Identify which cell holds the provided text, then report its (x, y) central coordinate. 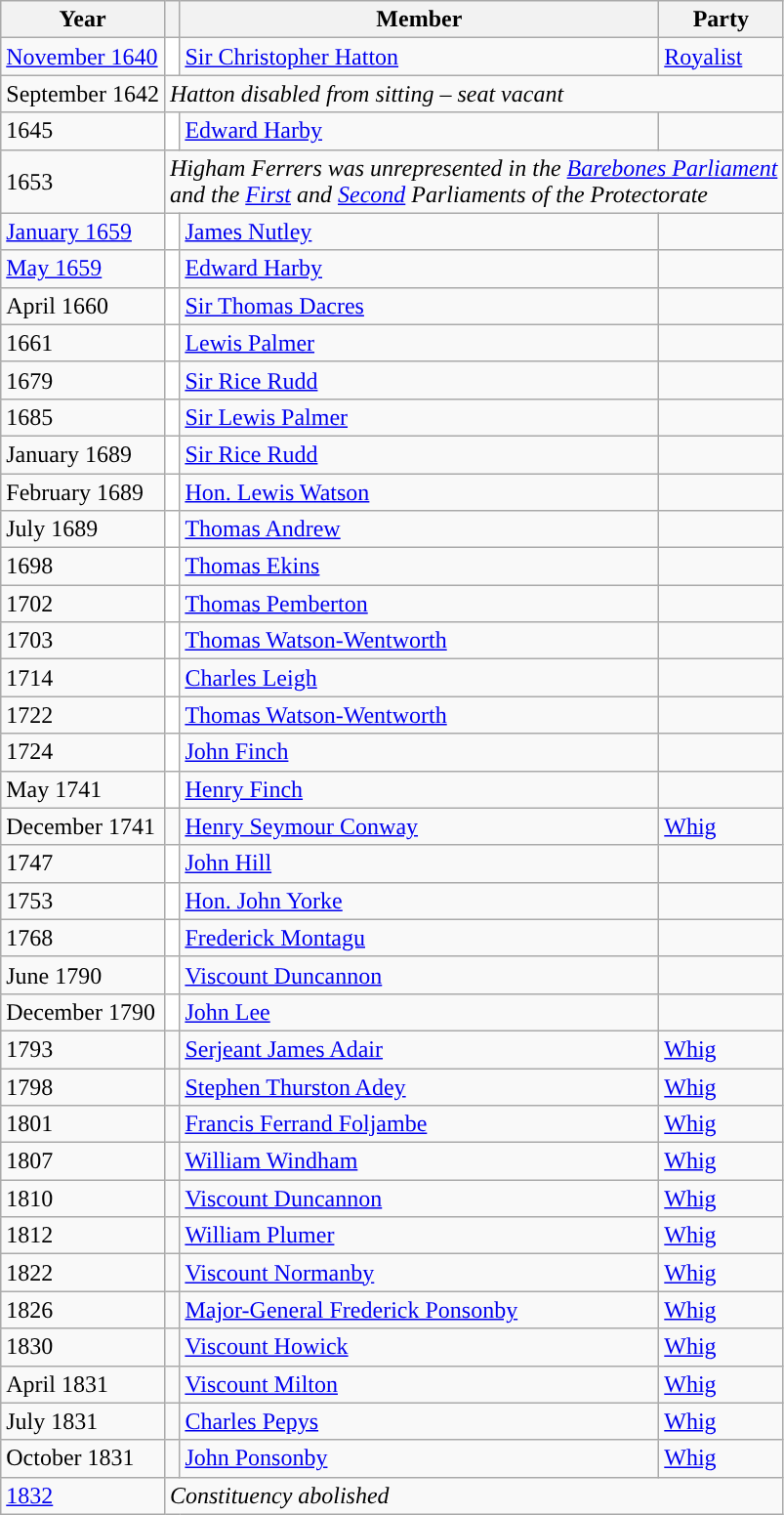
Henry Seymour Conway (420, 826)
John Lee (420, 1012)
1661 (83, 343)
1645 (83, 131)
Serjeant James Adair (420, 1049)
Member (420, 20)
1679 (83, 380)
1810 (83, 1199)
William Plumer (420, 1236)
May 1741 (83, 789)
1832 (83, 1495)
1807 (83, 1161)
Sir Lewis Palmer (420, 417)
Frederick Montagu (420, 938)
Henry Finch (420, 789)
Viscount Milton (420, 1384)
July 1831 (83, 1421)
Viscount Howick (420, 1347)
1724 (83, 752)
1702 (83, 604)
November 1640 (83, 57)
April 1831 (83, 1384)
1703 (83, 641)
July 1689 (83, 529)
June 1790 (83, 975)
Lewis Palmer (420, 343)
1798 (83, 1087)
October 1831 (83, 1458)
1822 (83, 1273)
1653 (83, 182)
Thomas Andrew (420, 529)
Hon. Lewis Watson (420, 491)
Stephen Thurston Adey (420, 1087)
May 1659 (83, 269)
John Hill (420, 863)
Sir Thomas Dacres (420, 306)
Thomas Pemberton (420, 604)
Royalist (721, 57)
Year (83, 20)
1812 (83, 1236)
April 1660 (83, 306)
Higham Ferrers was unrepresented in the Barebones Parliament and the First and Second Parliaments of the Protectorate (473, 182)
Francis Ferrand Foljambe (420, 1124)
Major-General Frederick Ponsonby (420, 1310)
Viscount Normanby (420, 1273)
January 1689 (83, 454)
Charles Pepys (420, 1421)
1768 (83, 938)
John Ponsonby (420, 1458)
1714 (83, 678)
Hon. John Yorke (420, 901)
Hatton disabled from sitting – seat vacant (473, 94)
Constituency abolished (473, 1495)
1801 (83, 1124)
February 1689 (83, 491)
1685 (83, 417)
John Finch (420, 752)
December 1790 (83, 1012)
December 1741 (83, 826)
1793 (83, 1049)
1722 (83, 715)
1830 (83, 1347)
1747 (83, 863)
1753 (83, 901)
William Windham (420, 1161)
Charles Leigh (420, 678)
1698 (83, 567)
Thomas Ekins (420, 567)
1826 (83, 1310)
James Nutley (420, 231)
Party (721, 20)
September 1642 (83, 94)
Sir Christopher Hatton (420, 57)
January 1659 (83, 231)
